Find where the given text appears and provide that cell's center as (X, Y) coordinate. 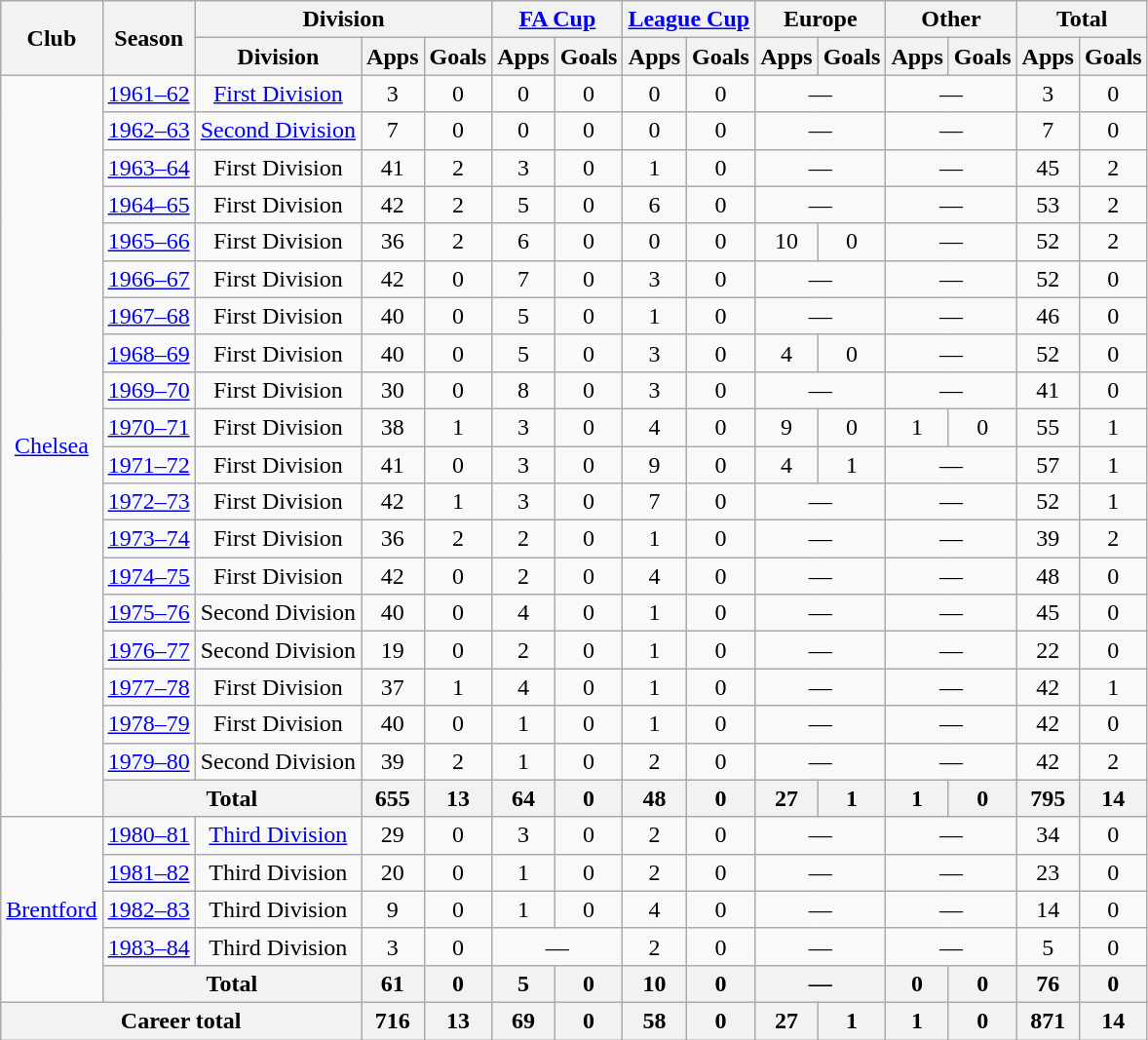
Career total (181, 1021)
57 (1048, 465)
1977–78 (148, 687)
Season (148, 38)
871 (1048, 1021)
League Cup (689, 19)
1982–83 (148, 909)
1970–71 (148, 427)
1981–82 (148, 872)
53 (1048, 205)
1974–75 (148, 576)
1978–79 (148, 724)
716 (393, 1021)
1971–72 (148, 465)
1983–84 (148, 946)
64 (523, 798)
1980–81 (148, 835)
38 (393, 427)
1968–69 (148, 353)
Other (951, 19)
1973–74 (148, 539)
FA Cup (557, 19)
1976–77 (148, 650)
55 (1048, 427)
655 (393, 798)
58 (655, 1021)
29 (393, 835)
Chelsea (52, 446)
1979–80 (148, 761)
1961–62 (148, 94)
23 (1048, 872)
1964–65 (148, 205)
1963–64 (148, 168)
61 (393, 983)
Club (52, 38)
30 (393, 390)
1967–68 (148, 316)
1975–76 (148, 613)
8 (523, 390)
20 (393, 872)
1972–73 (148, 502)
1965–66 (148, 242)
1966–67 (148, 279)
1969–70 (148, 390)
Brentford (52, 909)
34 (1048, 835)
69 (523, 1021)
Europe (821, 19)
37 (393, 687)
22 (1048, 650)
76 (1048, 983)
46 (1048, 316)
1962–63 (148, 131)
19 (393, 650)
795 (1048, 798)
